Identify which cell holds the provided text, then report its [X, Y] central coordinate. 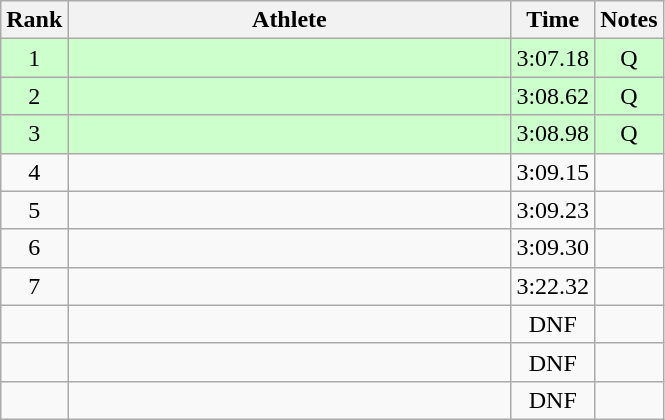
Time [553, 20]
6 [34, 248]
3:08.62 [553, 96]
1 [34, 58]
Notes [629, 20]
2 [34, 96]
3:09.15 [553, 172]
5 [34, 210]
Rank [34, 20]
7 [34, 286]
3:07.18 [553, 58]
3:09.30 [553, 248]
3:22.32 [553, 286]
4 [34, 172]
3:08.98 [553, 134]
Athlete [290, 20]
3:09.23 [553, 210]
3 [34, 134]
